Output the [x, y] coordinate of the center of the cell containing the given text.  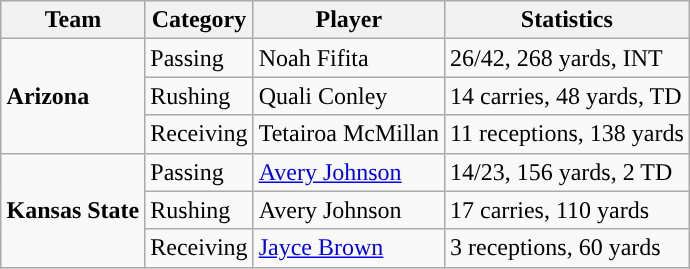
Player [348, 20]
14 carries, 48 yards, TD [566, 96]
Tetairoa McMillan [348, 134]
Category [199, 20]
Kansas State [73, 210]
Jayce Brown [348, 248]
Arizona [73, 96]
Team [73, 20]
17 carries, 110 yards [566, 210]
Quali Conley [348, 96]
Noah Fifita [348, 58]
26/42, 268 yards, INT [566, 58]
3 receptions, 60 yards [566, 248]
Statistics [566, 20]
11 receptions, 138 yards [566, 134]
14/23, 156 yards, 2 TD [566, 172]
